Find where the given text appears and provide that cell's center as [X, Y] coordinate. 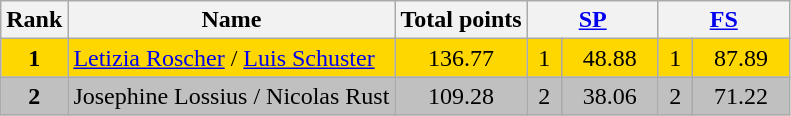
109.28 [461, 96]
48.88 [610, 58]
38.06 [610, 96]
Josephine Lossius / Nicolas Rust [232, 96]
Letizia Roscher / Luis Schuster [232, 58]
FS [724, 20]
87.89 [742, 58]
Total points [461, 20]
Name [232, 20]
Rank [34, 20]
SP [592, 20]
71.22 [742, 96]
136.77 [461, 58]
